Scan for the cell matching the given text and deliver its [x, y] coordinate at center. 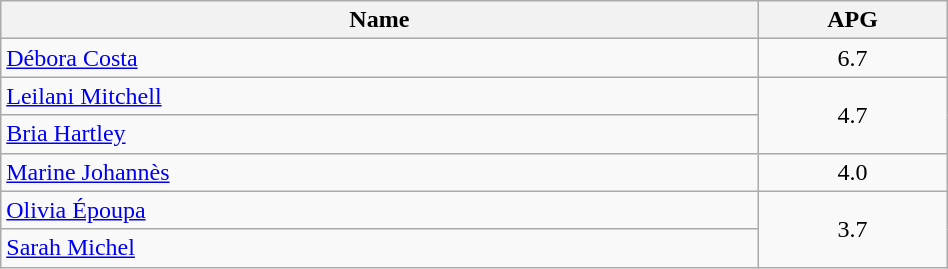
3.7 [852, 229]
APG [852, 20]
Sarah Michel [380, 248]
4.0 [852, 172]
Bria Hartley [380, 134]
Leilani Mitchell [380, 96]
Olivia Époupa [380, 210]
6.7 [852, 58]
4.7 [852, 115]
Marine Johannès [380, 172]
Name [380, 20]
Débora Costa [380, 58]
